Output the (x, y) coordinate of the center of the cell containing the given text.  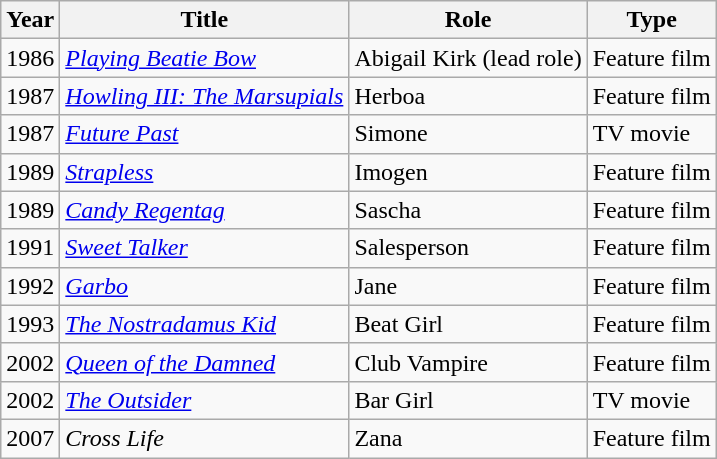
Bar Girl (468, 400)
1991 (30, 248)
Cross Life (204, 438)
Howling III: The Marsupials (204, 96)
1992 (30, 286)
Candy Regentag (204, 210)
1986 (30, 58)
1993 (30, 324)
The Outsider (204, 400)
Sweet Talker (204, 248)
The Nostradamus Kid (204, 324)
Imogen (468, 172)
Role (468, 20)
Sascha (468, 210)
Future Past (204, 134)
Title (204, 20)
Type (652, 20)
Zana (468, 438)
Garbo (204, 286)
Beat Girl (468, 324)
Club Vampire (468, 362)
Strapless (204, 172)
Queen of the Damned (204, 362)
Herboa (468, 96)
Jane (468, 286)
Playing Beatie Bow (204, 58)
Simone (468, 134)
Abigail Kirk (lead role) (468, 58)
Year (30, 20)
2007 (30, 438)
Salesperson (468, 248)
